Return the [X, Y] coordinate for the center point of the cell that contains the specified text.  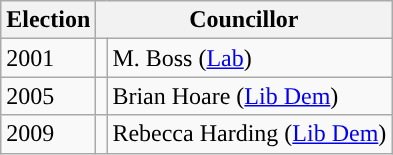
Rebecca Harding (Lib Dem) [250, 134]
Councillor [244, 20]
2005 [48, 96]
Election [48, 20]
Brian Hoare (Lib Dem) [250, 96]
M. Boss (Lab) [250, 58]
2009 [48, 134]
2001 [48, 58]
